Extract the [x, y] coordinate from the center of the cell holding the provided text.  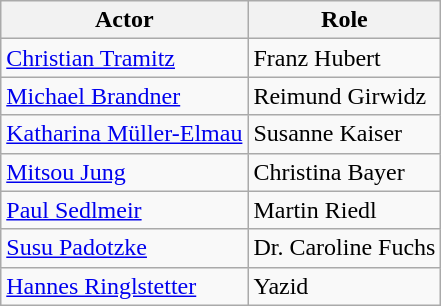
Michael Brandner [124, 96]
Susanne Kaiser [344, 134]
Paul Sedlmeir [124, 210]
Katharina Müller-Elmau [124, 134]
Mitsou Jung [124, 172]
Dr. Caroline Fuchs [344, 248]
Yazid [344, 286]
Hannes Ringlstetter [124, 286]
Role [344, 20]
Franz Hubert [344, 58]
Actor [124, 20]
Martin Riedl [344, 210]
Christina Bayer [344, 172]
Reimund Girwidz [344, 96]
Christian Tramitz [124, 58]
Susu Padotzke [124, 248]
